Find where the given text appears and provide that cell's center as [X, Y] coordinate. 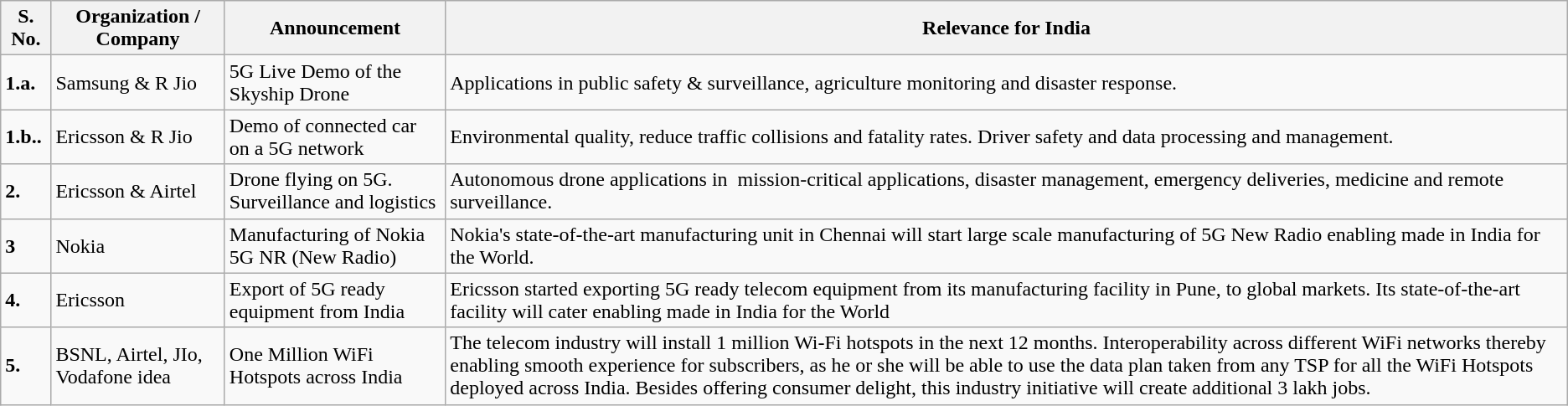
Nokia's state-of-the-art manufacturing unit in Chennai will start large scale manufacturing of 5G New Radio enabling made in India for the World. [1007, 246]
Autonomous drone applications in mission-critical applications, disaster management, emergency deliveries, medicine and remote surveillance. [1007, 191]
3 [26, 246]
BSNL, Airtel, JIo, Vodafone idea [137, 366]
Organization / Company [137, 28]
5. [26, 366]
5G Live Demo of the Skyship Drone [335, 82]
Nokia [137, 246]
Samsung & R Jio [137, 82]
4. [26, 300]
Demo of connected car on a 5G network [335, 137]
One Million WiFi Hotspots across India [335, 366]
1.a. [26, 82]
Manufacturing of Nokia 5G NR (New Radio) [335, 246]
Relevance for India [1007, 28]
Drone flying on 5G. Surveillance and logistics [335, 191]
Environmental quality, reduce traffic collisions and fatality rates. Driver safety and data processing and management. [1007, 137]
Applications in public safety & surveillance, agriculture monitoring and disaster response. [1007, 82]
Ericsson [137, 300]
Announcement [335, 28]
Ericsson & Airtel [137, 191]
Export of 5G ready equipment from India [335, 300]
S. No. [26, 28]
Ericsson & R Jio [137, 137]
2. [26, 191]
1.b.. [26, 137]
